Return the (x, y) coordinate for the center point of the cell that contains the specified text.  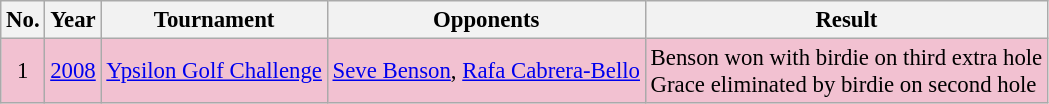
Tournament (214, 20)
Result (846, 20)
1 (23, 72)
2008 (73, 72)
Year (73, 20)
Opponents (486, 20)
No. (23, 20)
Seve Benson, Rafa Cabrera-Bello (486, 72)
Ypsilon Golf Challenge (214, 72)
Benson won with birdie on third extra holeGrace eliminated by birdie on second hole (846, 72)
